Scan for the cell matching the given text and deliver its (x, y) coordinate at center. 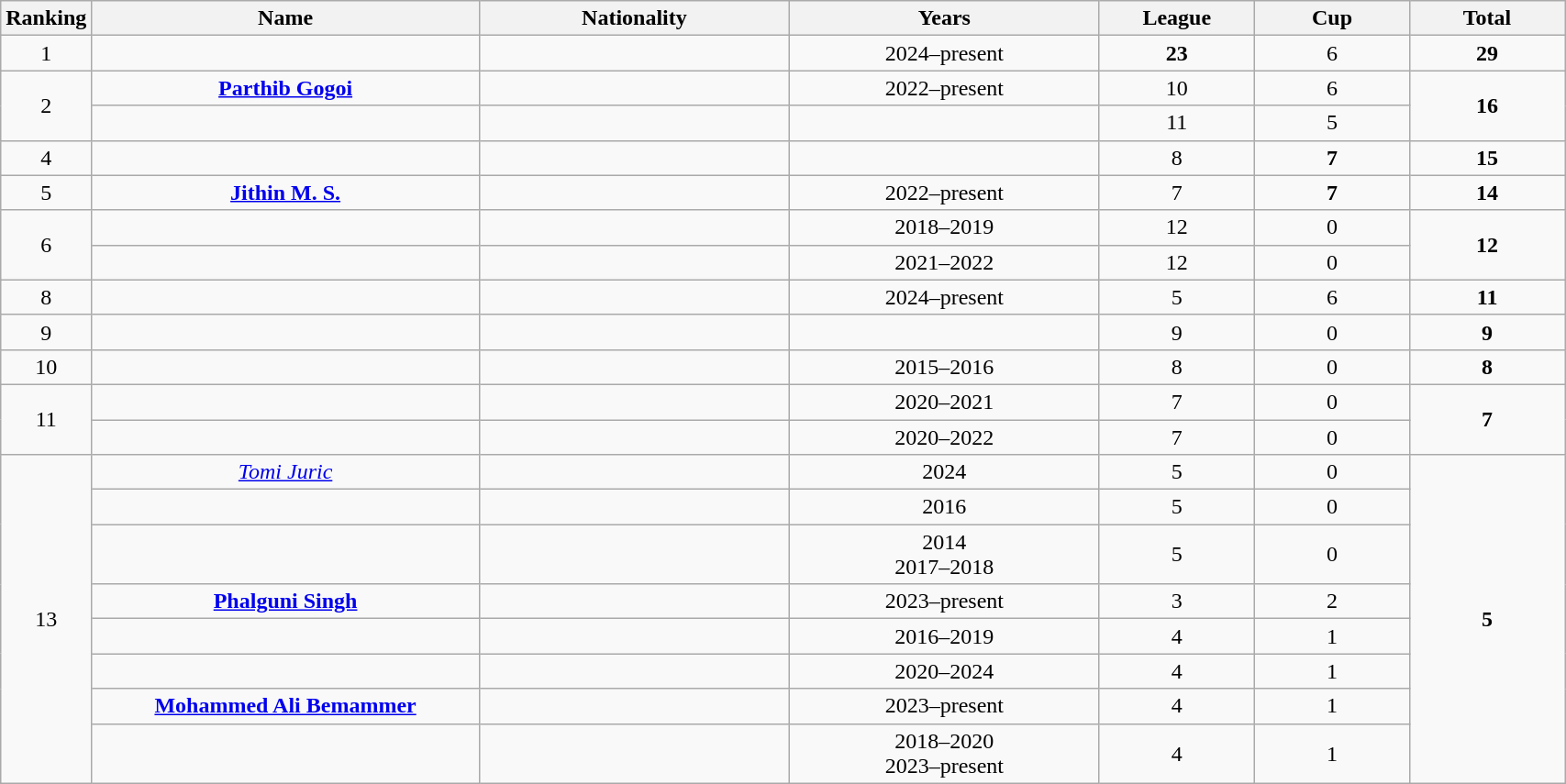
Total (1486, 18)
League (1176, 18)
Nationality (634, 18)
2018–2019 (945, 227)
Mohammed Ali Bemammer (285, 706)
2020–2024 (945, 671)
29 (1486, 53)
Phalguni Singh (285, 602)
2015–2016 (945, 367)
2021–2022 (945, 262)
2016 (945, 507)
Years (945, 18)
16 (1486, 105)
13 (46, 619)
2020–2022 (945, 437)
2018–20202023–present (945, 754)
Name (285, 18)
Parthib Gogoi (285, 88)
Cup (1332, 18)
3 (1176, 602)
20142017–2018 (945, 554)
23 (1176, 53)
Tomi Juric (285, 472)
14 (1486, 193)
2020–2021 (945, 402)
2016–2019 (945, 636)
2024 (945, 472)
15 (1486, 158)
Ranking (46, 18)
Jithin M. S. (285, 193)
